Return the (X, Y) coordinate for the center point of the cell that contains the specified text.  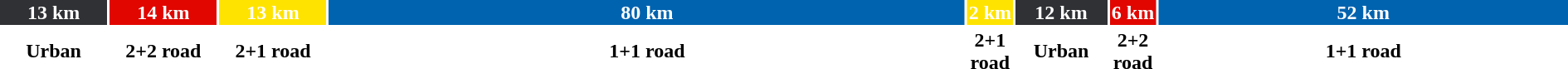
52 km (1364, 12)
6 km (1133, 12)
14 km (163, 12)
12 km (1062, 12)
80 km (647, 12)
2 km (990, 12)
